Search for the cell housing the specified text and yield its (x, y) center coordinate. 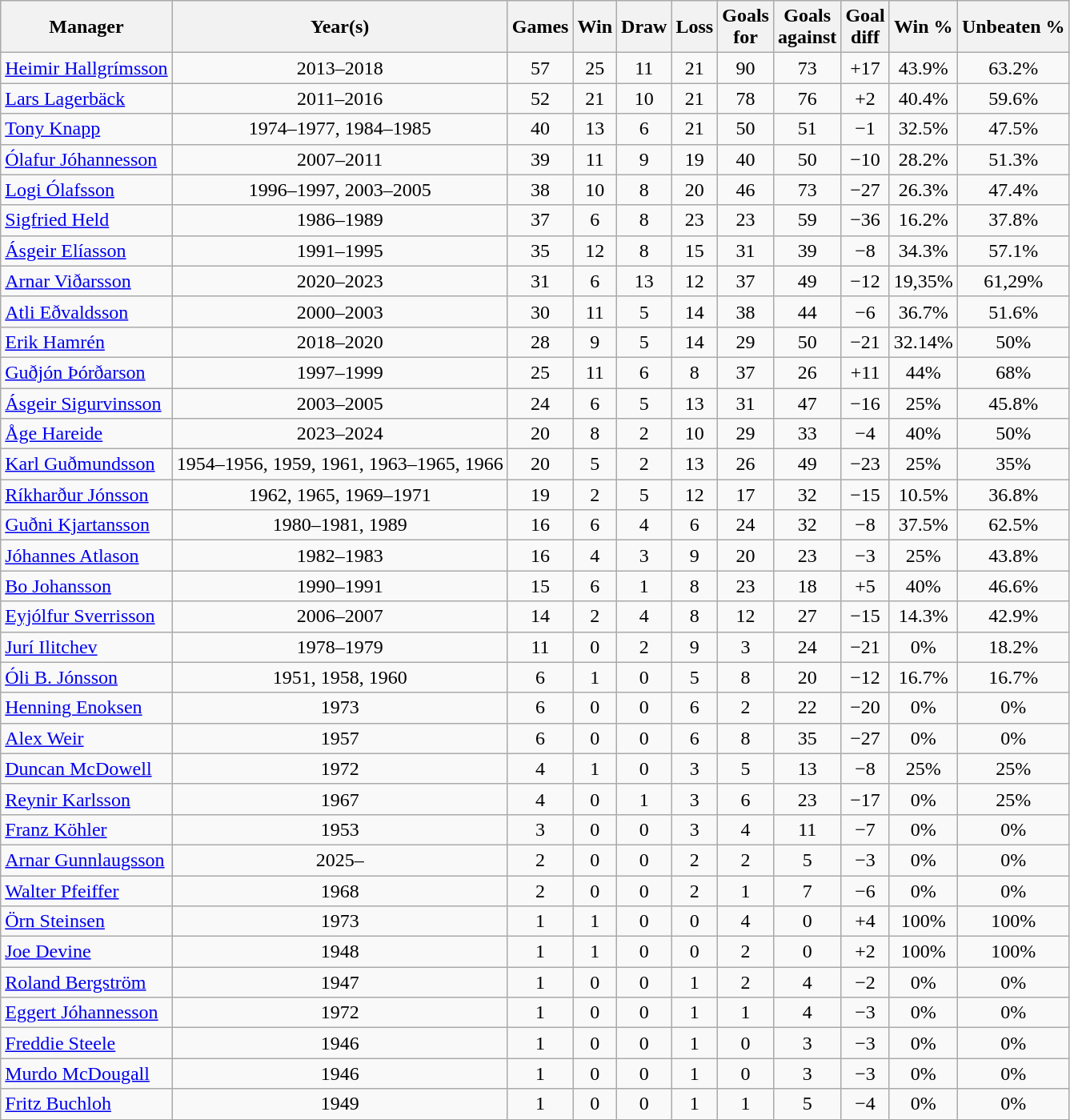
32.14% (924, 342)
33 (807, 434)
32.5% (924, 129)
−1 (865, 129)
1974–1977, 1984–1985 (339, 129)
Walter Pfeiffer (86, 891)
Ásgeir Sigurvinsson (86, 403)
Jóhannes Atlason (86, 556)
Henning Enoksen (86, 708)
34.3% (924, 251)
22 (807, 708)
Arnar Viðarsson (86, 281)
Loss (695, 27)
51.3% (1013, 159)
2007–2011 (339, 159)
1953 (339, 829)
−17 (865, 799)
90 (746, 68)
Unbeaten % (1013, 27)
2000–2003 (339, 311)
−10 (865, 159)
Guðni Kjartansson (86, 525)
47.4% (1013, 190)
Logi Ólafsson (86, 190)
+5 (865, 586)
Tony Knapp (86, 129)
43.8% (1013, 556)
Murdo McDougall (86, 1074)
Atli Eðvaldsson (86, 311)
1957 (339, 738)
1996–1997, 2003–2005 (339, 190)
18.2% (1013, 647)
68% (1013, 372)
Eggert Jóhannesson (86, 1013)
+11 (865, 372)
2025– (339, 860)
52 (540, 98)
Arnar Gunnlaugsson (86, 860)
2003–2005 (339, 403)
42.9% (1013, 616)
27 (807, 616)
1954–1956, 1959, 1961, 1963–1965, 1966 (339, 464)
Guðjón Þórðarson (86, 372)
Alex Weir (86, 738)
45.8% (1013, 403)
16.2% (924, 220)
Freddie Steele (86, 1043)
51 (807, 129)
Win % (924, 27)
37.8% (1013, 220)
−23 (865, 464)
44% (924, 372)
57.1% (1013, 251)
28 (540, 342)
Reynir Karlsson (86, 799)
Ólafur Jóhannesson (86, 159)
−36 (865, 220)
1962, 1965, 1969–1971 (339, 495)
−16 (865, 403)
Örn Steinsen (86, 921)
Joe Devine (86, 952)
78 (746, 98)
47 (807, 403)
57 (540, 68)
62.5% (1013, 525)
1978–1979 (339, 647)
1968 (339, 891)
36.7% (924, 311)
44 (807, 311)
Erik Hamrén (86, 342)
51.6% (1013, 311)
Draw (644, 27)
Manager (86, 27)
46.6% (1013, 586)
1982–1983 (339, 556)
Heimir Hallgrímsson (86, 68)
Goals for (746, 27)
17 (746, 495)
37.5% (924, 525)
−20 (865, 708)
1967 (339, 799)
1949 (339, 1104)
59 (807, 220)
10.5% (924, 495)
2011–2016 (339, 98)
1997–1999 (339, 372)
61,29% (1013, 281)
Franz Köhler (86, 829)
Sigfried Held (86, 220)
1986–1989 (339, 220)
Jurí Ilitchev (86, 647)
46 (746, 190)
Lars Lagerbäck (86, 98)
2013–2018 (339, 68)
47.5% (1013, 129)
+17 (865, 68)
35% (1013, 464)
Goal diff (865, 27)
63.2% (1013, 68)
2023–2024 (339, 434)
+4 (865, 921)
18 (807, 586)
Roland Bergström (86, 982)
Year(s) (339, 27)
Eyjólfur Sverrisson (86, 616)
2006–2007 (339, 616)
1980–1981, 1989 (339, 525)
1991–1995 (339, 251)
59.6% (1013, 98)
Fritz Buchloh (86, 1104)
1947 (339, 982)
40.4% (924, 98)
Duncan McDowell (86, 769)
Ásgeir Elíasson (86, 251)
1951, 1958, 1960 (339, 677)
14.3% (924, 616)
Åge Hareide (86, 434)
19,35% (924, 281)
Goals against (807, 27)
26.3% (924, 190)
28.2% (924, 159)
1990–1991 (339, 586)
Win (595, 27)
Karl Guðmundsson (86, 464)
2018–2020 (339, 342)
Óli B. Jónsson (86, 677)
7 (807, 891)
−2 (865, 982)
30 (540, 311)
Ríkharður Jónsson (86, 495)
43.9% (924, 68)
1948 (339, 952)
−7 (865, 829)
Games (540, 27)
36.8% (1013, 495)
2020–2023 (339, 281)
76 (807, 98)
Bo Johansson (86, 586)
